Locate the cell with the specified text and output its [x, y] center coordinate. 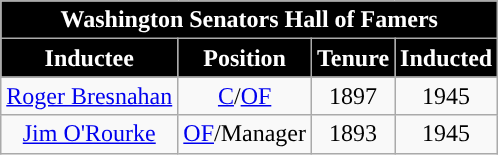
Inductee [90, 58]
Jim O'Rourke [90, 134]
Inducted [446, 58]
1893 [352, 134]
Roger Bresnahan [90, 96]
Tenure [352, 58]
Washington Senators Hall of Famers [250, 20]
1897 [352, 96]
C/OF [245, 96]
Position [245, 58]
OF/Manager [245, 134]
